From the cell containing the given text, extract its center point as [x, y] coordinate. 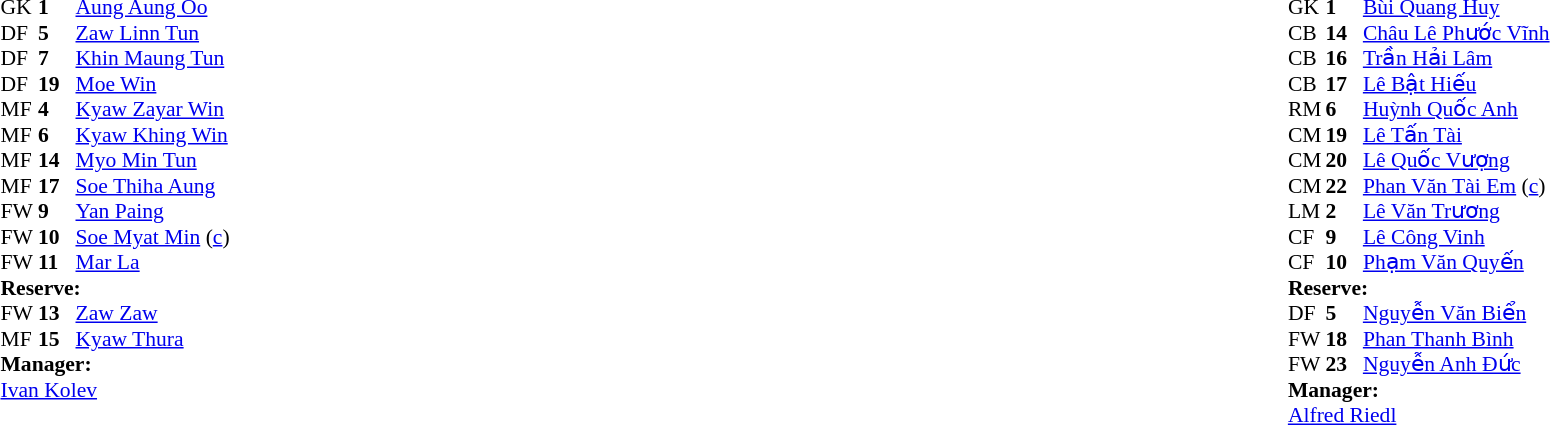
18 [1344, 339]
Moe Win [153, 84]
Khin Maung Tun [153, 59]
Soe Myat Min (c) [153, 237]
11 [57, 263]
Zaw Zaw [153, 313]
Soe Thiha Aung [153, 186]
Ivan Kolev [114, 390]
RM [1307, 109]
2 [1344, 211]
Lê Bật Hiếu [1456, 84]
23 [1344, 365]
Myo Min Tun [153, 161]
Mar La [153, 263]
4 [57, 109]
Huỳnh Quốc Anh [1456, 109]
Phạm Văn Quyến [1456, 263]
Lê Văn Trương [1456, 211]
Phan Văn Tài Em (c) [1456, 186]
Yan Paing [153, 211]
Kyaw Khing Win [153, 135]
7 [57, 59]
Nguyễn Văn Biển [1456, 313]
22 [1344, 186]
15 [57, 339]
Kyaw Thura [153, 339]
Lê Công Vinh [1456, 237]
Zaw Linn Tun [153, 33]
Phan Thanh Bình [1456, 339]
20 [1344, 161]
Kyaw Zayar Win [153, 109]
13 [57, 313]
16 [1344, 59]
Lê Tấn Tài [1456, 135]
Nguyễn Anh Đức [1456, 365]
Châu Lê Phước Vĩnh [1456, 33]
Trần Hải Lâm [1456, 59]
LM [1307, 211]
Lê Quốc Vượng [1456, 161]
